Detect which cell encompasses the target text, then output its (X, Y) center coordinate. 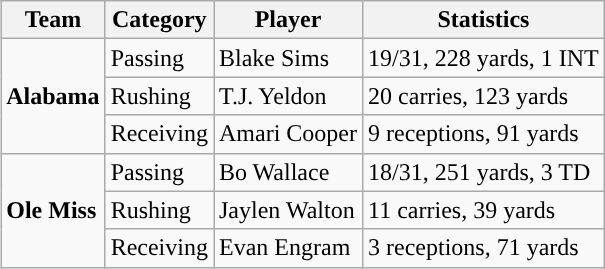
T.J. Yeldon (288, 96)
Jaylen Walton (288, 210)
19/31, 228 yards, 1 INT (484, 58)
Ole Miss (53, 210)
Player (288, 20)
9 receptions, 91 yards (484, 134)
20 carries, 123 yards (484, 96)
Bo Wallace (288, 172)
3 receptions, 71 yards (484, 248)
Alabama (53, 96)
Category (159, 20)
Amari Cooper (288, 134)
18/31, 251 yards, 3 TD (484, 172)
Evan Engram (288, 248)
11 carries, 39 yards (484, 210)
Team (53, 20)
Statistics (484, 20)
Blake Sims (288, 58)
